Output the (x, y) coordinate of the center of the cell containing the given text.  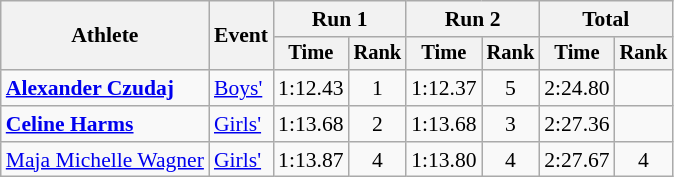
1 (378, 88)
3 (511, 124)
Run 1 (340, 19)
Event (241, 36)
Celine Harms (105, 124)
Boys' (241, 88)
Alexander Czudaj (105, 88)
Girls' (241, 124)
1:12.43 (310, 88)
2:27.36 (576, 124)
1:12.37 (444, 88)
5 (511, 88)
Run 2 (472, 19)
2:24.80 (576, 88)
2 (378, 124)
Total (606, 19)
Athlete (105, 36)
